Determine the [x, y] coordinate at the center of the cell enclosing the given text.  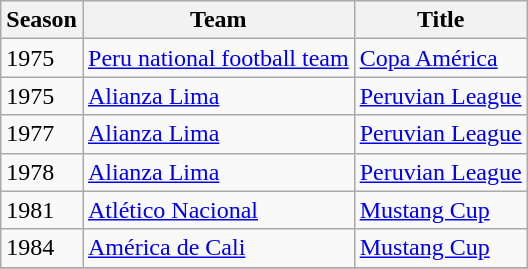
1981 [42, 210]
1984 [42, 248]
Season [42, 20]
Title [440, 20]
1977 [42, 134]
1978 [42, 172]
Peru national football team [218, 58]
Copa América [440, 58]
Atlético Nacional [218, 210]
Team [218, 20]
América de Cali [218, 248]
